Extract the [x, y] coordinate from the center of the cell holding the provided text.  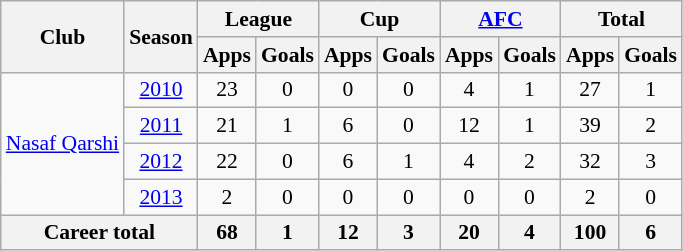
39 [590, 126]
Cup [380, 19]
23 [227, 90]
Club [62, 36]
100 [590, 233]
21 [227, 126]
27 [590, 90]
Season [161, 36]
2011 [161, 126]
Total [622, 19]
2013 [161, 197]
Nasaf Qarshi [62, 143]
League [258, 19]
22 [227, 162]
AFC [500, 19]
20 [469, 233]
68 [227, 233]
Career total [100, 233]
2012 [161, 162]
32 [590, 162]
2010 [161, 90]
